Identify which cell holds the provided text, then report its [X, Y] central coordinate. 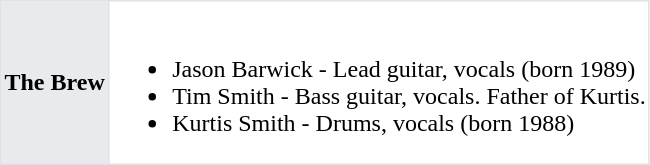
Jason Barwick - Lead guitar, vocals (born 1989)Tim Smith - Bass guitar, vocals. Father of Kurtis.Kurtis Smith - Drums, vocals (born 1988) [378, 83]
The Brew [55, 83]
